Capture the cell that displays the provided text and extract its [x, y] central coordinate. 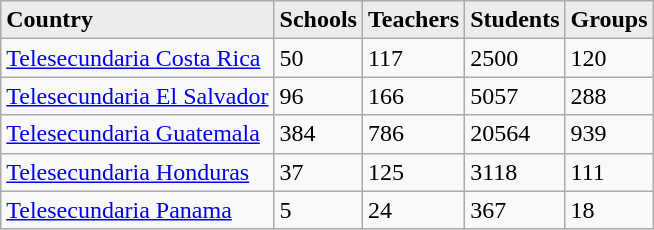
50 [318, 58]
Schools [318, 20]
Telesecundaria Guatemala [138, 134]
939 [609, 134]
Telesecundaria Panama [138, 210]
5057 [515, 96]
125 [413, 172]
24 [413, 210]
37 [318, 172]
Country [138, 20]
Groups [609, 20]
384 [318, 134]
786 [413, 134]
111 [609, 172]
20564 [515, 134]
18 [609, 210]
Telesecundaria El Salvador [138, 96]
288 [609, 96]
367 [515, 210]
3118 [515, 172]
Telesecundaria Costa Rica [138, 58]
117 [413, 58]
5 [318, 210]
120 [609, 58]
2500 [515, 58]
Telesecundaria Honduras [138, 172]
96 [318, 96]
166 [413, 96]
Teachers [413, 20]
Students [515, 20]
